Output the (X, Y) coordinate of the center of the cell containing the given text.  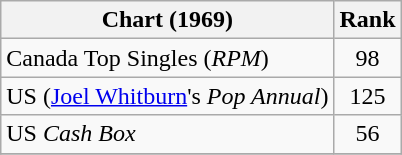
US (Joel Whitburn's Pop Annual) (168, 96)
Canada Top Singles (RPM) (168, 58)
56 (368, 134)
Rank (368, 20)
Chart (1969) (168, 20)
US Cash Box (168, 134)
98 (368, 58)
125 (368, 96)
